Find where the given text appears and provide that cell's center as [x, y] coordinate. 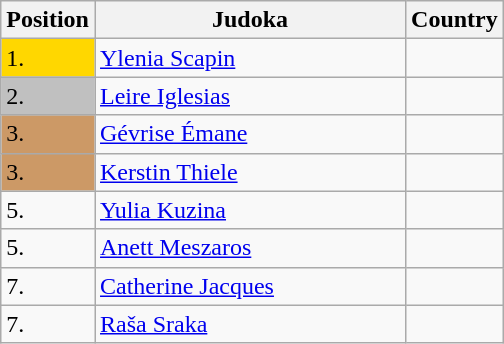
Yulia Kuzina [250, 210]
Leire Iglesias [250, 96]
2. [48, 96]
1. [48, 58]
Raša Sraka [250, 324]
Judoka [250, 20]
Ylenia Scapin [250, 58]
Kerstin Thiele [250, 172]
Country [455, 20]
Anett Meszaros [250, 248]
Position [48, 20]
Gévrise Émane [250, 134]
Catherine Jacques [250, 286]
